Scan for the cell matching the given text and deliver its (X, Y) coordinate at center. 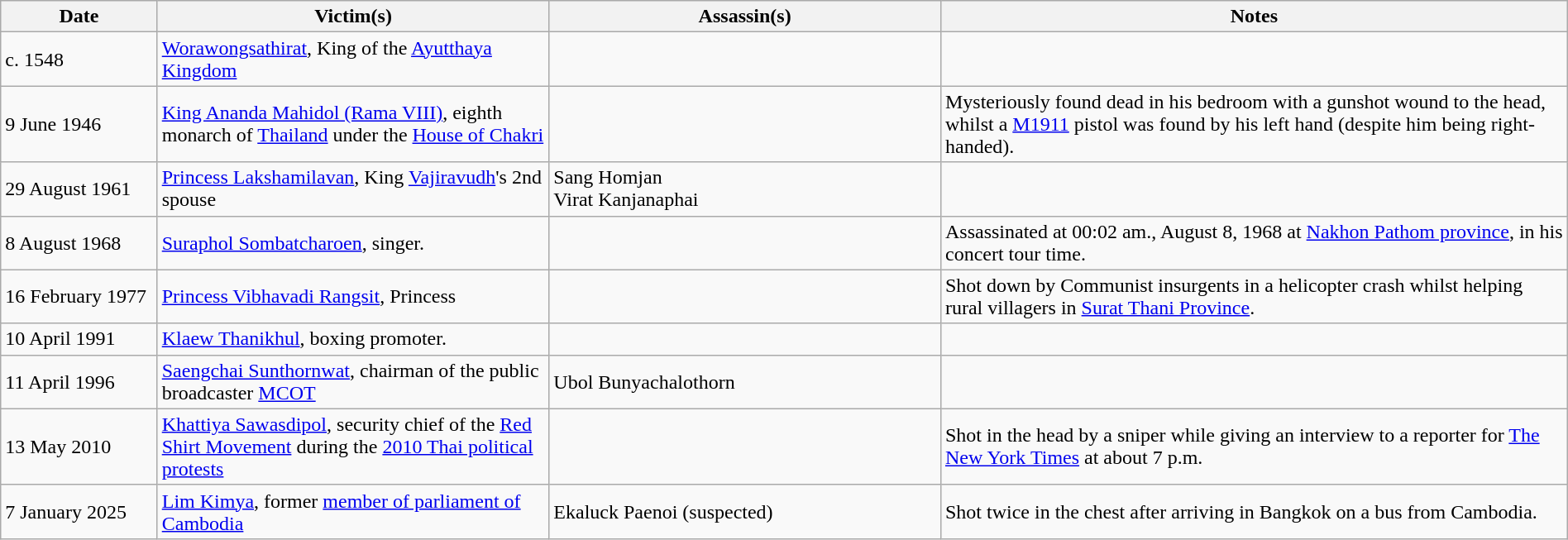
Assassinated at 00:02 am., August 8, 1968 at Nakhon Pathom province, in his concert tour time. (1254, 243)
Lim Kimya, former member of parliament of Cambodia (353, 511)
Victim(s) (353, 17)
Klaew Thanikhul, boxing promoter. (353, 339)
29 August 1961 (79, 189)
Suraphol Sombatcharoen, singer. (353, 243)
Assassin(s) (745, 17)
Notes (1254, 17)
11 April 1996 (79, 382)
9 June 1946 (79, 124)
Khattiya Sawasdipol, security chief of the Red Shirt Movement during the 2010 Thai political protests (353, 447)
7 January 2025 (79, 511)
c. 1548 (79, 60)
King Ananda Mahidol (Rama VIII), eighth monarch of Thailand under the House of Chakri (353, 124)
Ekaluck Paenoi (suspected) (745, 511)
Princess Lakshamilavan, King Vajiravudh's 2nd spouse (353, 189)
10 April 1991 (79, 339)
Shot in the head by a sniper while giving an interview to a reporter for The New York Times at about 7 p.m. (1254, 447)
Date (79, 17)
8 August 1968 (79, 243)
Worawongsathirat, King of the Ayutthaya Kingdom (353, 60)
16 February 1977 (79, 296)
13 May 2010 (79, 447)
Shot twice in the chest after arriving in Bangkok on a bus from Cambodia. (1254, 511)
Saengchai Sunthornwat, chairman of the public broadcaster MCOT (353, 382)
Shot down by Communist insurgents in a helicopter crash whilst helping rural villagers in Surat Thani Province. (1254, 296)
Sang HomjanVirat Kanjanaphai (745, 189)
Ubol Bunyachalothorn (745, 382)
Princess Vibhavadi Rangsit, Princess (353, 296)
